Search for the cell housing the specified text and yield its (x, y) center coordinate. 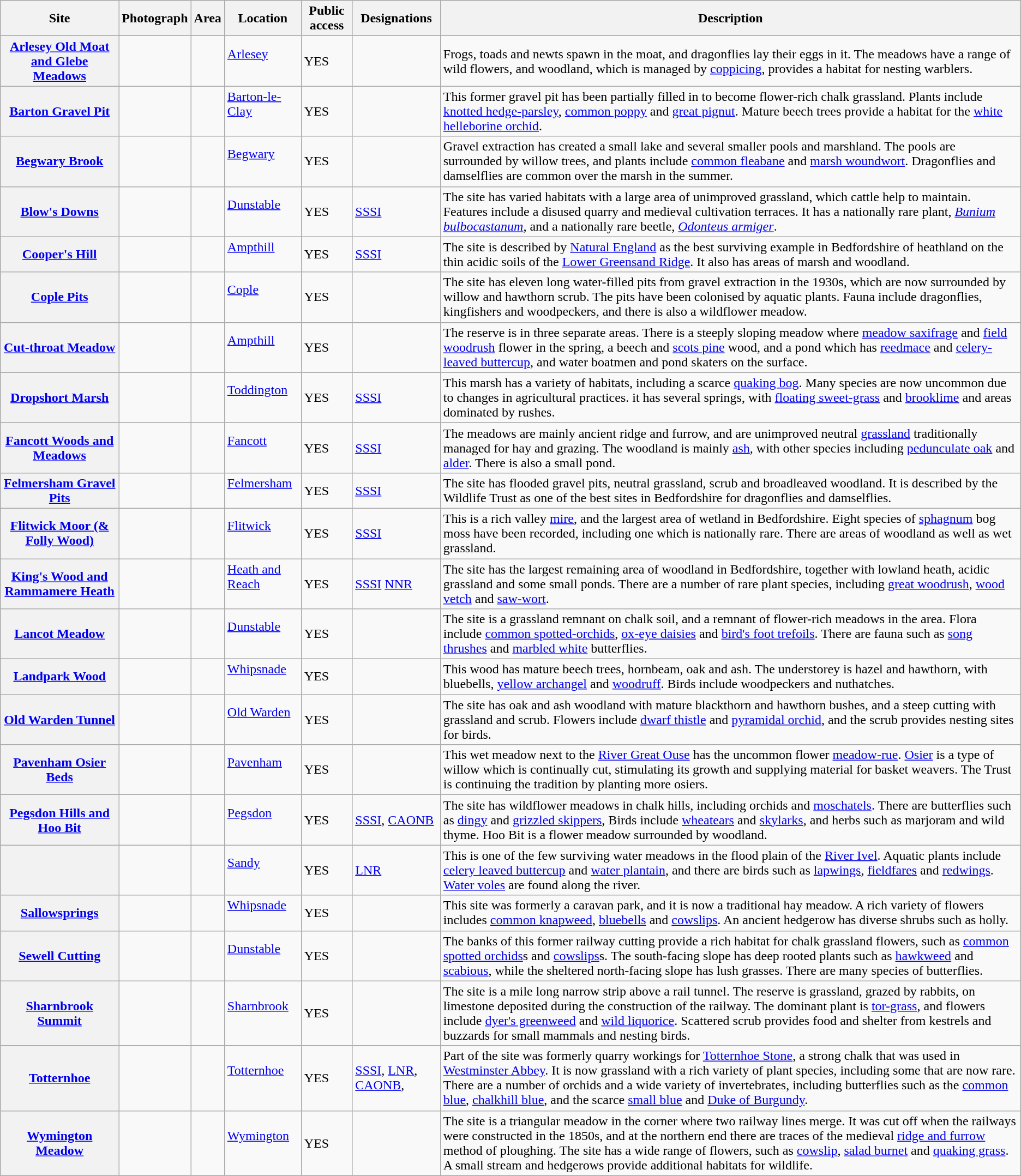
Sharnbrook (263, 1013)
Blow's Downs (60, 212)
Cut-throat Meadow (60, 347)
Barton Gravel Pit (60, 111)
SSSI, LNR, CAONB, (396, 1078)
Location (263, 19)
Landpark Wood (60, 677)
Felmersham Gravel Pits (60, 491)
Sewell Cutting (60, 956)
SSSI NNR (396, 583)
Toddington (263, 397)
Arlesey (263, 61)
Old Warden Tunnel (60, 720)
Cople Pits (60, 297)
Site (60, 19)
Fancott (263, 448)
Pavenham Osier Beds (60, 770)
Sandy (263, 870)
Old Warden (263, 720)
King's Wood and Rammamere Heath (60, 583)
LNR (396, 870)
Photograph (155, 19)
Cooper's Hill (60, 254)
Description (730, 19)
Begwary (263, 161)
Felmersham (263, 491)
Sallowsprings (60, 913)
Pavenham (263, 770)
Fancott Woods and Meadows (60, 448)
Public access (326, 19)
Lancot Meadow (60, 634)
SSSI, CAONB (396, 820)
Wymington Meadow (60, 1143)
Sharnbrook Summit (60, 1013)
Area (207, 19)
Cople (263, 297)
Flitwick (263, 533)
Barton-le-Clay (263, 111)
Dropshort Marsh (60, 397)
Arlesey Old Moat and Glebe Meadows (60, 61)
Wymington (263, 1143)
Pegsdon Hills and Hoo Bit (60, 820)
Begwary Brook (60, 161)
Designations (396, 19)
Flitwick Moor (& Folly Wood) (60, 533)
Pegsdon (263, 820)
Heath and Reach (263, 583)
